Pinpoint the cell where the given text exists, returning its (x, y) midpoint coordinate. 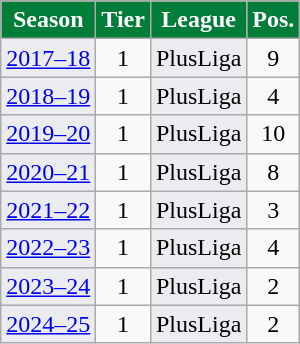
9 (274, 58)
2021–22 (48, 210)
2018–19 (48, 96)
Season (48, 20)
Tier (124, 20)
3 (274, 210)
Pos. (274, 20)
8 (274, 172)
2022–23 (48, 248)
2023–24 (48, 286)
2017–18 (48, 58)
2024–25 (48, 324)
10 (274, 134)
2019–20 (48, 134)
2020–21 (48, 172)
League (198, 20)
